Scan for the cell matching the given text and deliver its [x, y] coordinate at center. 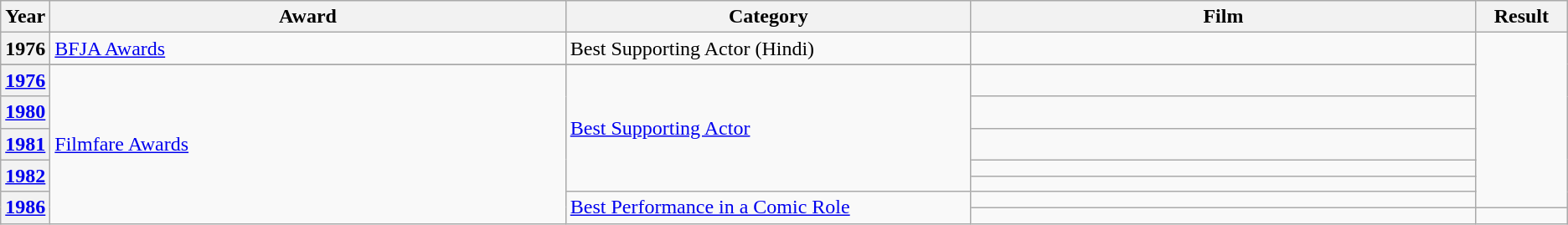
1981 [25, 144]
Year [25, 17]
Best Supporting Actor (Hindi) [768, 49]
1986 [25, 207]
1982 [25, 176]
Filmfare Awards [308, 144]
Result [1521, 17]
BFJA Awards [308, 49]
Award [308, 17]
Best Supporting Actor [768, 128]
1980 [25, 112]
Category [768, 17]
Best Performance in a Comic Role [768, 207]
Film [1223, 17]
